Detect which cell encompasses the target text, then output its [X, Y] center coordinate. 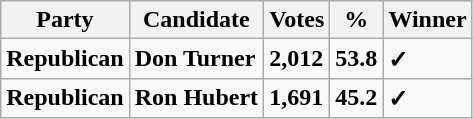
1,691 [297, 98]
% [356, 20]
45.2 [356, 98]
Winner [428, 20]
Candidate [196, 20]
Don Turner [196, 59]
53.8 [356, 59]
Ron Hubert [196, 98]
Party [65, 20]
Votes [297, 20]
2,012 [297, 59]
